For the text-containing cell, return its midpoint in (X, Y) coordinate format. 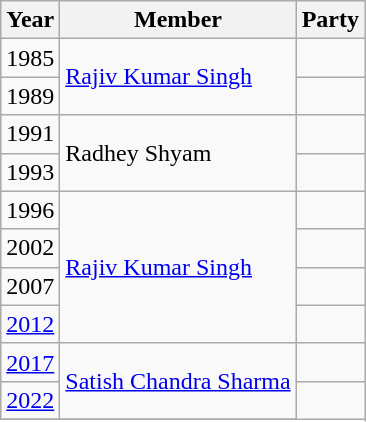
1985 (30, 58)
1989 (30, 96)
2012 (30, 324)
2017 (30, 362)
Member (178, 20)
1993 (30, 172)
1991 (30, 134)
Party (330, 20)
2022 (30, 400)
Satish Chandra Sharma (178, 381)
2007 (30, 286)
2002 (30, 248)
Radhey Shyam (178, 153)
Year (30, 20)
1996 (30, 210)
